Identify which cell holds the provided text, then report its (X, Y) central coordinate. 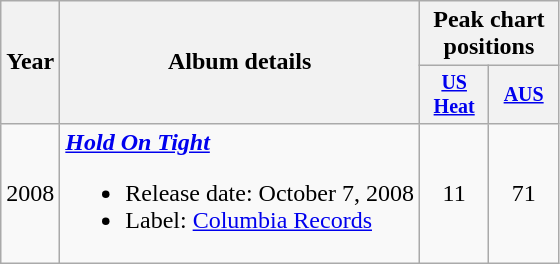
11 (454, 193)
USHeat (454, 94)
Peak chartpositions (488, 34)
Hold On TightRelease date: October 7, 2008Label: Columbia Records (240, 193)
Year (30, 62)
Album details (240, 62)
71 (524, 193)
AUS (524, 94)
2008 (30, 193)
